Provide the (X, Y) coordinate of the cell's center where the given text is located.  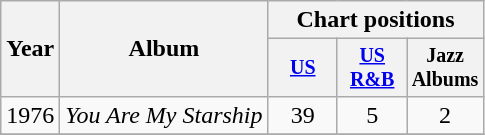
USR&B (372, 68)
2 (445, 115)
US (302, 68)
1976 (30, 115)
39 (302, 115)
You Are My Starship (164, 115)
Jazz Albums (445, 68)
Album (164, 49)
5 (372, 115)
Year (30, 49)
Chart positions (376, 20)
